Scan for the cell matching the given text and deliver its [x, y] coordinate at center. 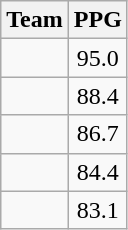
84.4 [98, 172]
PPG [98, 20]
95.0 [98, 58]
86.7 [98, 134]
83.1 [98, 210]
Team [35, 20]
88.4 [98, 96]
